Output the [X, Y] coordinate of the center of the cell containing the given text.  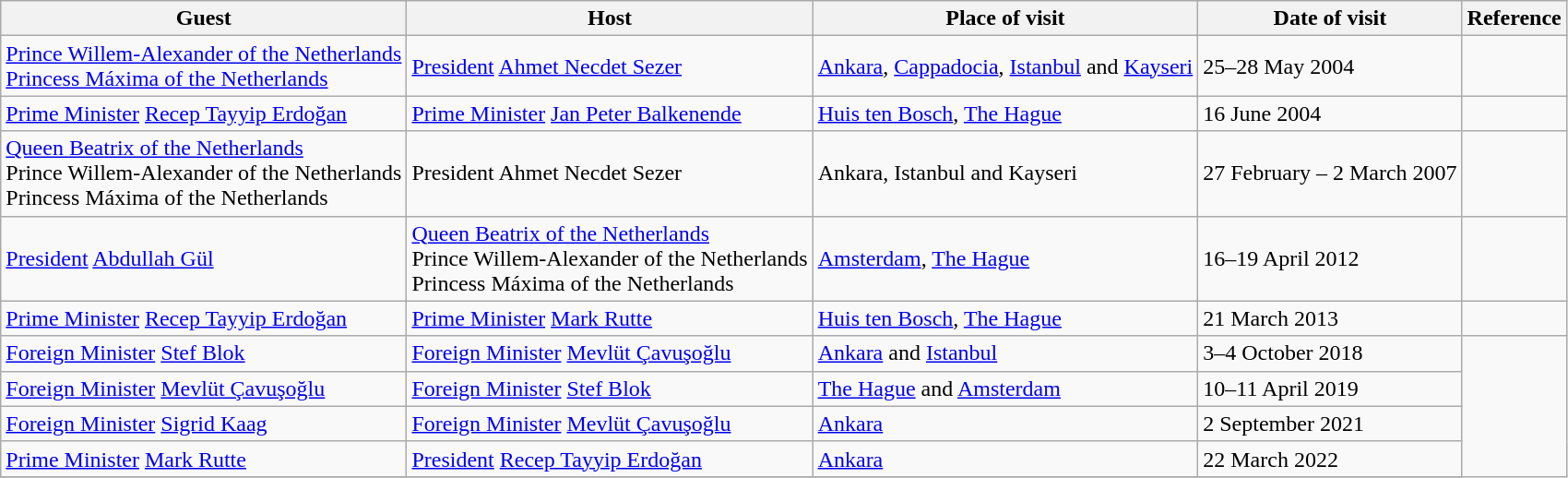
Prime Minister Jan Peter Balkenende [610, 114]
2 September 2021 [1330, 424]
Ankara, Cappadocia, Istanbul and Kayseri [1005, 66]
The Hague and Amsterdam [1005, 388]
25–28 May 2004 [1330, 66]
Guest [204, 18]
Prince Willem-Alexander of the NetherlandsPrincess Máxima of the Netherlands [204, 66]
President Recep Tayyip Erdoğan [610, 459]
10–11 April 2019 [1330, 388]
16–19 April 2012 [1330, 258]
Date of visit [1330, 18]
Ankara, Istanbul and Kayseri [1005, 173]
Amsterdam, The Hague [1005, 258]
16 June 2004 [1330, 114]
Place of visit [1005, 18]
27 February – 2 March 2007 [1330, 173]
Host [610, 18]
President Abdullah Gül [204, 258]
Ankara and Istanbul [1005, 353]
3–4 October 2018 [1330, 353]
21 March 2013 [1330, 318]
Reference [1515, 18]
22 March 2022 [1330, 459]
Foreign Minister Sigrid Kaag [204, 424]
